Locate the cell with the specified text and output its [x, y] center coordinate. 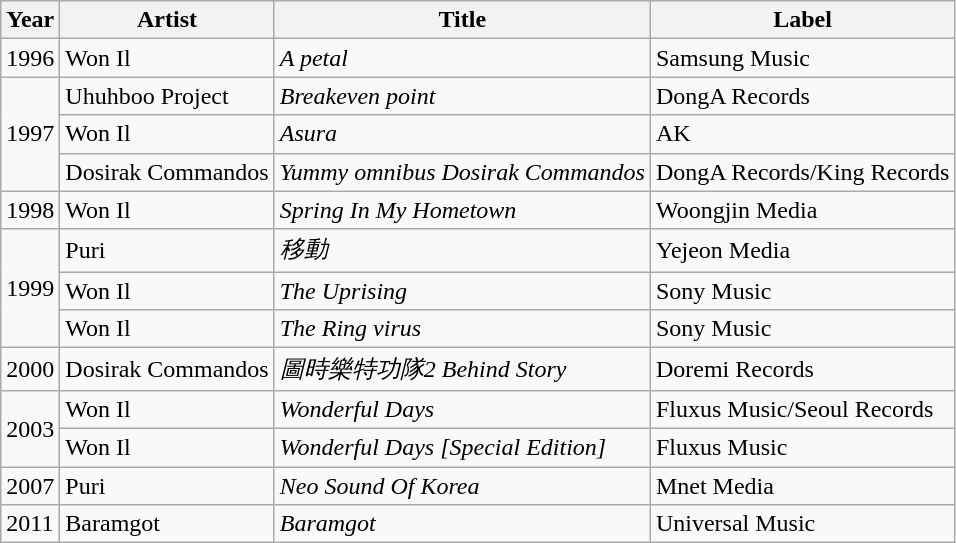
1999 [30, 288]
Year [30, 20]
2011 [30, 524]
Samsung Music [802, 58]
Breakeven point [462, 96]
AK [802, 134]
The Uprising [462, 291]
Fluxus Music/Seoul Records [802, 409]
1998 [30, 210]
DongA Records [802, 96]
Mnet Media [802, 485]
The Ring virus [462, 329]
Uhuhboo Project [167, 96]
Asura [462, 134]
Label [802, 20]
2007 [30, 485]
Yummy omnibus Dosirak Commandos [462, 172]
Woongjin Media [802, 210]
Wonderful Days [462, 409]
1996 [30, 58]
Universal Music [802, 524]
Doremi Records [802, 370]
Spring In My Hometown [462, 210]
1997 [30, 134]
Artist [167, 20]
Yejeon Media [802, 250]
A petal [462, 58]
圖時樂特功隊2 Behind Story [462, 370]
Neo Sound Of Korea [462, 485]
Title [462, 20]
2003 [30, 428]
移動 [462, 250]
Fluxus Music [802, 447]
2000 [30, 370]
DongA Records/King Records [802, 172]
Wonderful Days [Special Edition] [462, 447]
